Capture the cell that displays the provided text and extract its [x, y] central coordinate. 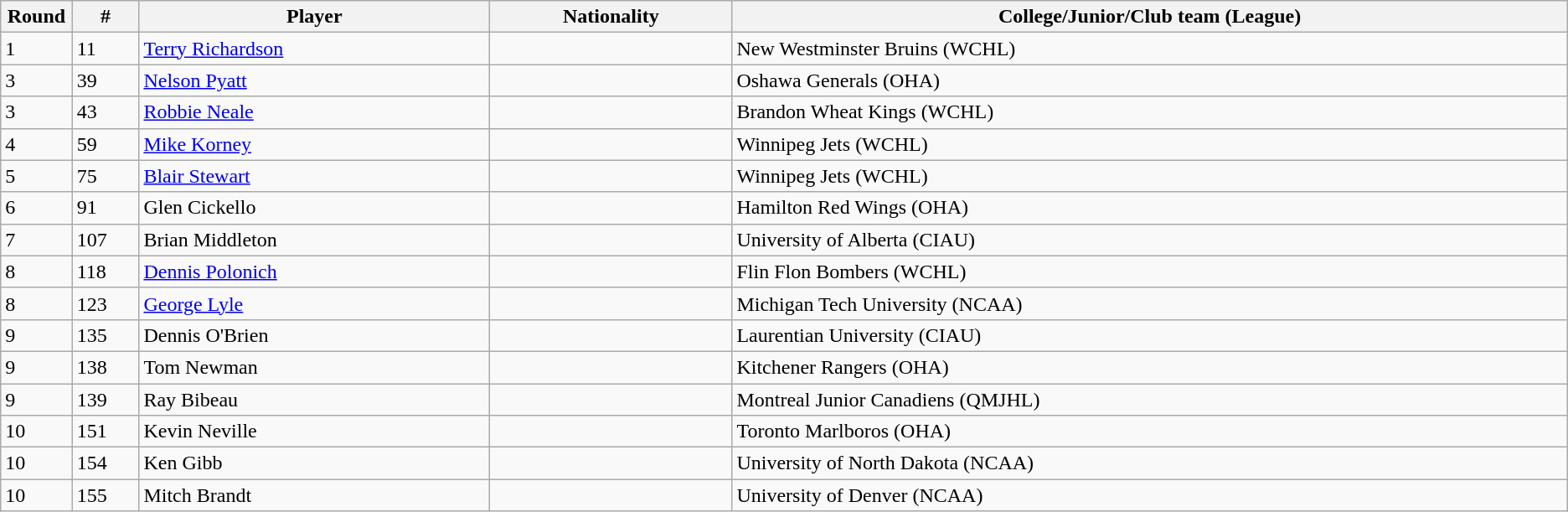
Round [37, 17]
Toronto Marlboros (OHA) [1149, 432]
Dennis Polonich [315, 272]
118 [106, 272]
Laurentian University (CIAU) [1149, 335]
135 [106, 335]
155 [106, 495]
Michigan Tech University (NCAA) [1149, 303]
Brian Middleton [315, 240]
Player [315, 17]
Oshawa Generals (OHA) [1149, 80]
39 [106, 80]
University of Denver (NCAA) [1149, 495]
154 [106, 463]
107 [106, 240]
4 [37, 144]
11 [106, 49]
Terry Richardson [315, 49]
College/Junior/Club team (League) [1149, 17]
George Lyle [315, 303]
5 [37, 176]
Mitch Brandt [315, 495]
Kitchener Rangers (OHA) [1149, 367]
59 [106, 144]
Brandon Wheat Kings (WCHL) [1149, 112]
Blair Stewart [315, 176]
Glen Cickello [315, 208]
75 [106, 176]
Ray Bibeau [315, 400]
43 [106, 112]
Nationality [611, 17]
1 [37, 49]
University of Alberta (CIAU) [1149, 240]
Kevin Neville [315, 432]
Tom Newman [315, 367]
University of North Dakota (NCAA) [1149, 463]
Mike Korney [315, 144]
138 [106, 367]
Hamilton Red Wings (OHA) [1149, 208]
Flin Flon Bombers (WCHL) [1149, 272]
151 [106, 432]
Dennis O'Brien [315, 335]
New Westminster Bruins (WCHL) [1149, 49]
# [106, 17]
Montreal Junior Canadiens (QMJHL) [1149, 400]
139 [106, 400]
Nelson Pyatt [315, 80]
91 [106, 208]
7 [37, 240]
123 [106, 303]
Ken Gibb [315, 463]
6 [37, 208]
Robbie Neale [315, 112]
